Identify which cell holds the provided text, then report its [x, y] central coordinate. 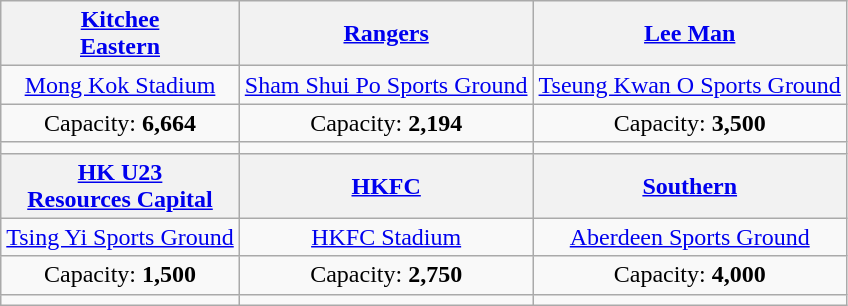
Capacity: 6,664 [120, 123]
Tsing Yi Sports Ground [120, 237]
KitcheeEastern [120, 34]
Capacity: 4,000 [690, 275]
HKFC [386, 186]
Mong Kok Stadium [120, 85]
Capacity: 2,750 [386, 275]
Sham Shui Po Sports Ground [386, 85]
Rangers [386, 34]
Capacity: 1,500 [120, 275]
Capacity: 2,194 [386, 123]
Southern [690, 186]
HKFC Stadium [386, 237]
Tseung Kwan O Sports Ground [690, 85]
HK U23 Resources Capital [120, 186]
Capacity: 3,500 [690, 123]
Aberdeen Sports Ground [690, 237]
Lee Man [690, 34]
